Capture the cell that displays the provided text and extract its [x, y] central coordinate. 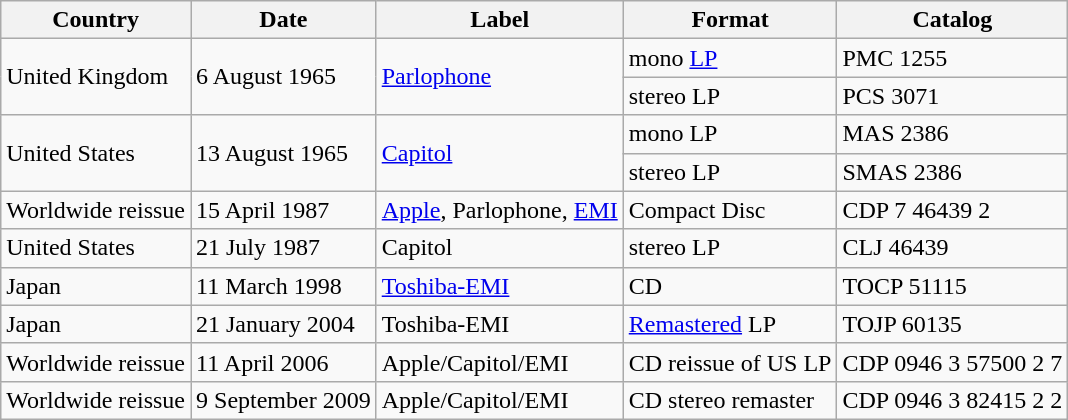
CD [730, 286]
Catalog [952, 20]
TOCP 51115 [952, 286]
Label [500, 20]
CLJ 46439 [952, 248]
CD reissue of US LP [730, 362]
11 March 1998 [283, 286]
Country [96, 20]
Format [730, 20]
TOJP 60135 [952, 324]
CDP 0946 3 82415 2 2 [952, 400]
CDP 0946 3 57500 2 7 [952, 362]
15 April 1987 [283, 210]
PCS 3071 [952, 96]
21 January 2004 [283, 324]
Remastered LP [730, 324]
United Kingdom [96, 77]
CD stereo remaster [730, 400]
11 April 2006 [283, 362]
21 July 1987 [283, 248]
MAS 2386 [952, 134]
6 August 1965 [283, 77]
Parlophone [500, 77]
Compact Disc [730, 210]
CDP 7 46439 2 [952, 210]
13 August 1965 [283, 153]
PMC 1255 [952, 58]
Apple, Parlophone, EMI [500, 210]
9 September 2009 [283, 400]
Date [283, 20]
SMAS 2386 [952, 172]
